Return [X, Y] of the center of cell containing provided text 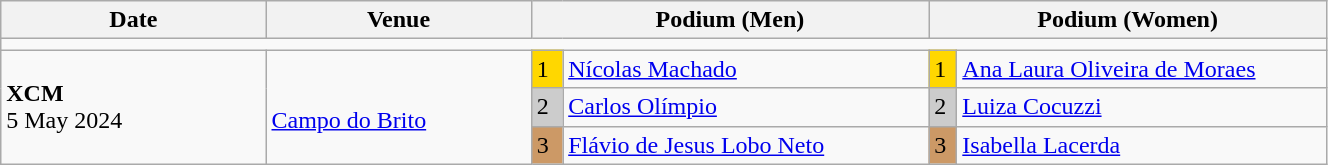
Nícolas Machado [746, 69]
Flávio de Jesus Lobo Neto [746, 145]
Ana Laura Oliveira de Moraes [1142, 69]
Luiza Cocuzzi [1142, 107]
Date [134, 20]
Carlos Olímpio [746, 107]
XCM 5 May 2024 [134, 107]
Venue [398, 20]
Campo do Brito [398, 107]
Podium (Women) [1128, 20]
Isabella Lacerda [1142, 145]
Podium (Men) [730, 20]
